Extract the [X, Y] coordinate from the center of the cell holding the provided text.  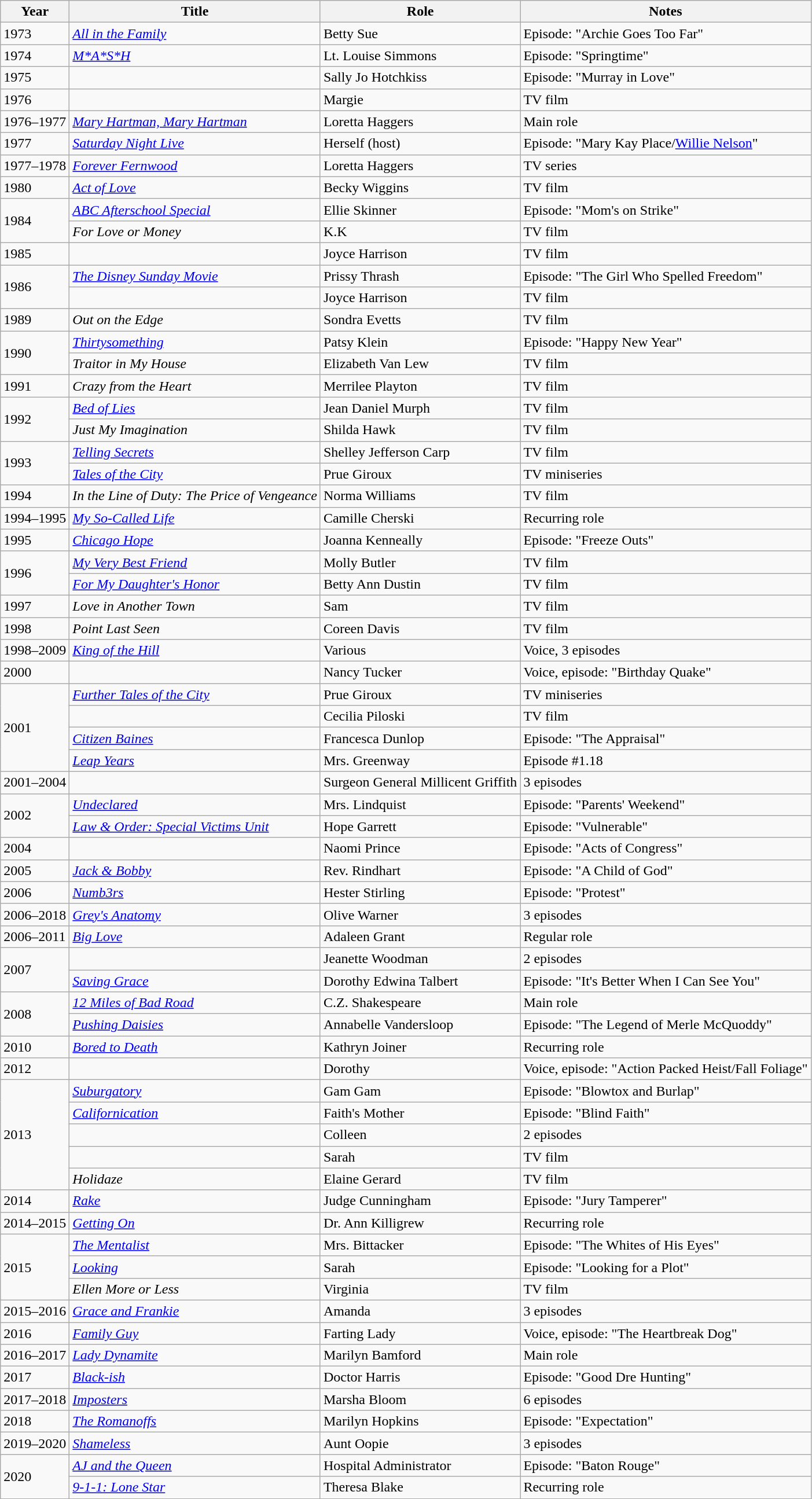
2014 [35, 1201]
Lady Dynamite [195, 1355]
Imposters [195, 1399]
Faith's Mother [420, 1113]
Chicago Hope [195, 540]
Year [35, 12]
Title [195, 12]
2014–2015 [35, 1223]
Betty Sue [420, 34]
Numb3rs [195, 892]
1984 [35, 221]
Episode #1.18 [666, 760]
Episode: "Mom's on Strike" [666, 210]
TV series [666, 166]
Black-ish [195, 1377]
Virginia [420, 1289]
Telling Secrets [195, 452]
Love in Another Town [195, 606]
2016–2017 [35, 1355]
1991 [35, 386]
1976 [35, 100]
Episode: "A Child of God" [666, 870]
Episode: "Baton Rouge" [666, 1465]
Surgeon General Millicent Griffith [420, 782]
1980 [35, 188]
Tales of the City [195, 474]
Episode: "It's Better When I Can See You" [666, 981]
Sam [420, 606]
Hester Stirling [420, 892]
Patsy Klein [420, 342]
Further Tales of the City [195, 695]
ABC Afterschool Special [195, 210]
Marilyn Hopkins [420, 1421]
Betty Ann Dustin [420, 584]
2018 [35, 1421]
1992 [35, 419]
Undeclared [195, 804]
2015 [35, 1267]
Aunt Oopie [420, 1443]
C.Z. Shakespeare [420, 1003]
Francesca Dunlop [420, 739]
1990 [35, 353]
Just My Imagination [195, 430]
Forever Fernwood [195, 166]
Big Love [195, 936]
1986 [35, 287]
Shameless [195, 1443]
1974 [35, 56]
2006–2018 [35, 914]
Mrs. Lindquist [420, 804]
Olive Warner [420, 914]
Episode: "Acts of Congress" [666, 848]
Colleen [420, 1135]
Camille Cherski [420, 518]
Episode: "Happy New Year" [666, 342]
1997 [35, 606]
Nancy Tucker [420, 673]
Becky Wiggins [420, 188]
Prissy Thrash [420, 276]
Jack & Bobby [195, 870]
Hospital Administrator [420, 1465]
Mrs. Bittacker [420, 1245]
Episode: "Jury Tamperer" [666, 1201]
Episode: "Protest" [666, 892]
6 episodes [666, 1399]
M*A*S*H [195, 56]
Voice, 3 episodes [666, 651]
Kathryn Joiner [420, 1047]
Episode: "Expectation" [666, 1421]
Adaleen Grant [420, 936]
2013 [35, 1135]
Bed of Lies [195, 408]
Dorothy Edwina Talbert [420, 981]
1998–2009 [35, 651]
Marilyn Bamford [420, 1355]
Elaine Gerard [420, 1179]
Voice, episode: "Action Packed Heist/Fall Foliage" [666, 1069]
Getting On [195, 1223]
Marsha Bloom [420, 1399]
1977 [35, 144]
Elizabeth Van Lew [420, 364]
Grey's Anatomy [195, 914]
2001 [35, 728]
Point Last Seen [195, 628]
12 Miles of Bad Road [195, 1003]
Suburgatory [195, 1091]
Mrs. Greenway [420, 760]
Episode: "Springtime" [666, 56]
Citizen Baines [195, 739]
Ellie Skinner [420, 210]
Sally Jo Hotchkiss [420, 78]
1993 [35, 463]
2010 [35, 1047]
Dorothy [420, 1069]
The Disney Sunday Movie [195, 276]
Saturday Night Live [195, 144]
For Love or Money [195, 232]
Jean Daniel Murph [420, 408]
King of the Hill [195, 651]
Rake [195, 1201]
Doctor Harris [420, 1377]
Grace and Frankie [195, 1311]
2007 [35, 969]
Episode: "The Appraisal" [666, 739]
Gam Gam [420, 1091]
Coreen Davis [420, 628]
Pushing Daisies [195, 1025]
1977–1978 [35, 166]
Thirtysomething [195, 342]
Family Guy [195, 1333]
Lt. Louise Simmons [420, 56]
The Mentalist [195, 1245]
2017–2018 [35, 1399]
1996 [35, 573]
Episode: "Mary Kay Place/Willie Nelson" [666, 144]
2005 [35, 870]
1976–1977 [35, 122]
Episode: "Freeze Outs" [666, 540]
Episode: "Archie Goes Too Far" [666, 34]
Traitor in My House [195, 364]
My Very Best Friend [195, 562]
K.K [420, 232]
1994 [35, 496]
Leap Years [195, 760]
2002 [35, 815]
Role [420, 12]
Voice, episode: "Birthday Quake" [666, 673]
Episode: "Parents' Weekend" [666, 804]
Hope Garrett [420, 826]
My So-Called Life [195, 518]
Theresa Blake [420, 1487]
1995 [35, 540]
Various [420, 651]
Episode: "Looking for a Plot" [666, 1267]
Crazy from the Heart [195, 386]
2015–2016 [35, 1311]
Episode: "The Legend of Merle McQuoddy" [666, 1025]
Farting Lady [420, 1333]
Judge Cunningham [420, 1201]
Shilda Hawk [420, 430]
Amanda [420, 1311]
Jeanette Woodman [420, 958]
Mary Hartman, Mary Hartman [195, 122]
AJ and the Queen [195, 1465]
Joanna Kenneally [420, 540]
Californication [195, 1113]
Episode: "The Girl Who Spelled Freedom" [666, 276]
Episode: "Murray in Love" [666, 78]
Act of Love [195, 188]
All in the Family [195, 34]
Norma Williams [420, 496]
2006–2011 [35, 936]
Rev. Rindhart [420, 870]
Cecilia Piloski [420, 717]
Holidaze [195, 1179]
Episode: "Blowtox and Burlap" [666, 1091]
Law & Order: Special Victims Unit [195, 826]
In the Line of Duty: The Price of Vengeance [195, 496]
1975 [35, 78]
1998 [35, 628]
Episode: "Blind Faith" [666, 1113]
1973 [35, 34]
Annabelle Vandersloop [420, 1025]
Saving Grace [195, 981]
Merrilee Playton [420, 386]
2001–2004 [35, 782]
Voice, episode: "The Heartbreak Dog" [666, 1333]
2019–2020 [35, 1443]
1989 [35, 320]
1994–1995 [35, 518]
2020 [35, 1476]
Naomi Prince [420, 848]
Ellen More or Less [195, 1289]
2006 [35, 892]
Molly Butler [420, 562]
Looking [195, 1267]
9-1-1: Lone Star [195, 1487]
Herself (host) [420, 144]
2008 [35, 1014]
Out on the Edge [195, 320]
Episode: "Good Dre Hunting" [666, 1377]
Shelley Jefferson Carp [420, 452]
For My Daughter's Honor [195, 584]
The Romanoffs [195, 1421]
Sondra Evetts [420, 320]
Bored to Death [195, 1047]
1985 [35, 253]
Regular role [666, 936]
2017 [35, 1377]
Episode: "Vulnerable" [666, 826]
2004 [35, 848]
2000 [35, 673]
Episode: "The Whites of His Eyes" [666, 1245]
Dr. Ann Killigrew [420, 1223]
Notes [666, 12]
2016 [35, 1333]
2012 [35, 1069]
Margie [420, 100]
